Provide the (x, y) coordinate of the cell's center where the given text is located.  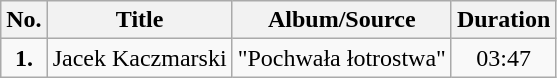
No. (24, 20)
Jacek Kaczmarski (140, 58)
1. (24, 58)
Title (140, 20)
03:47 (503, 58)
"Pochwała łotrostwa" (342, 58)
Album/Source (342, 20)
Duration (503, 20)
